Extract the (x, y) coordinate from the center of the cell holding the provided text.  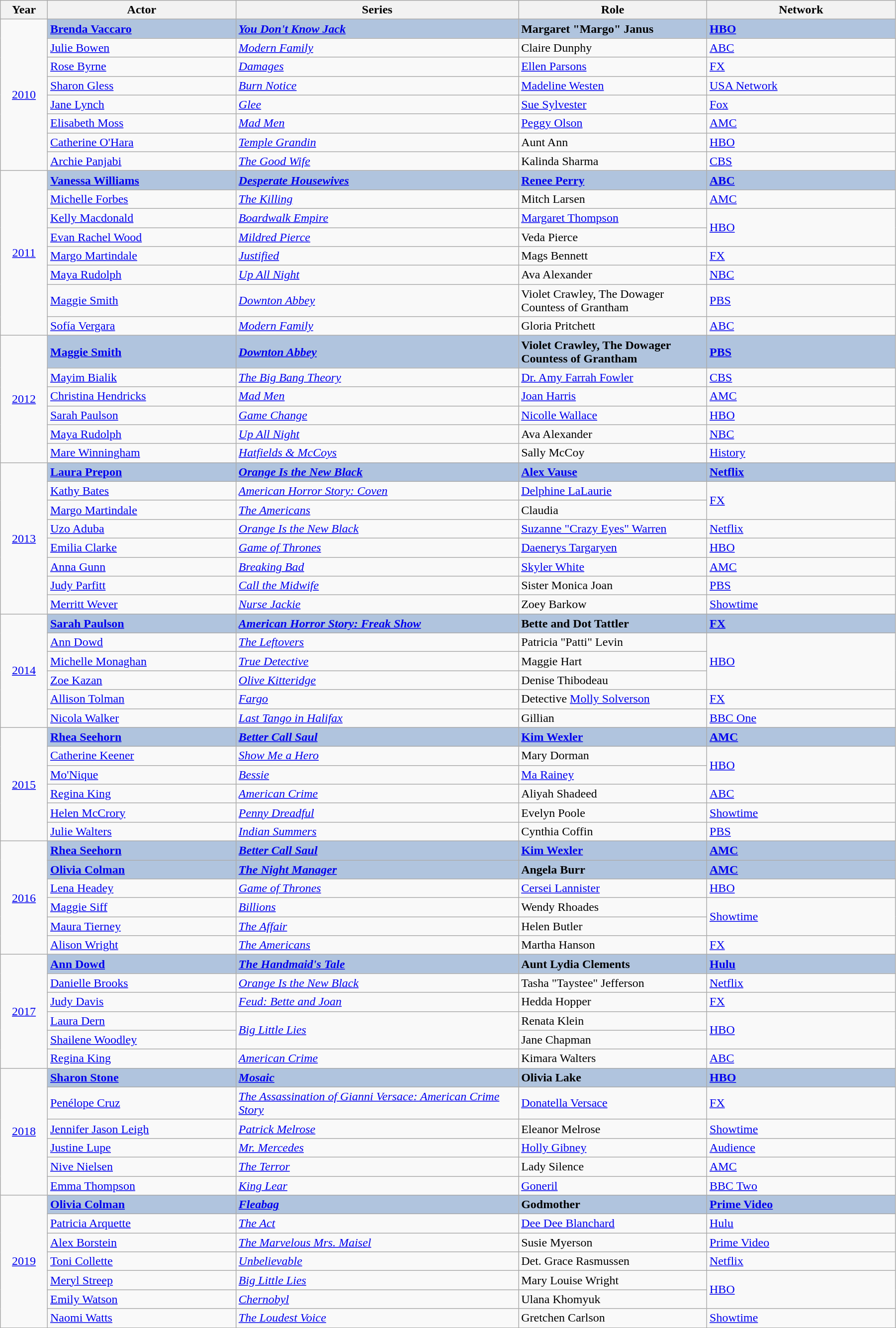
Aliyah Shadeed (613, 794)
The Terror (377, 1166)
Susie Myerson (613, 1242)
Nicolle Wallace (613, 415)
Call the Midwife (377, 586)
Mary Louise Wright (613, 1280)
Ellen Parsons (613, 67)
Sister Monica Joan (613, 586)
Fargo (377, 699)
Holly Gibney (613, 1148)
Network (802, 10)
2019 (24, 1261)
Toni Collette (141, 1261)
Suzanne "Crazy Eyes" Warren (613, 529)
Patricia "Patti" Levin (613, 642)
The Marvelous Mrs. Maisel (377, 1242)
2016 (24, 897)
Mo'Nique (141, 775)
Glee (377, 104)
Last Tango in Halifax (377, 718)
Zoe Kazan (141, 680)
Shailene Woodley (141, 1040)
2015 (24, 784)
Christina Hendricks (141, 396)
Tasha "Taystee" Jefferson (613, 983)
Rose Byrne (141, 67)
Julie Walters (141, 831)
Dr. Amy Farrah Fowler (613, 377)
Zoey Barkow (613, 605)
History (802, 453)
Game Change (377, 415)
Naomi Watts (141, 1318)
Audience (802, 1148)
Penélope Cruz (141, 1103)
Veda Pierce (613, 237)
Lena Headey (141, 888)
Renee Perry (613, 180)
Jane Lynch (141, 104)
Ulana Khomyuk (613, 1299)
2012 (24, 399)
Patricia Arquette (141, 1224)
Dee Dee Blanchard (613, 1224)
2011 (24, 253)
Michelle Forbes (141, 199)
Brenda Vaccaro (141, 29)
Daenerys Targaryen (613, 547)
Year (24, 10)
Patrick Melrose (377, 1129)
Fox (802, 104)
Helen Butler (613, 926)
Peggy Olson (613, 123)
Anna Gunn (141, 566)
Mr. Mercedes (377, 1148)
Mary Dorman (613, 756)
Nive Nielsen (141, 1166)
BBC Two (802, 1186)
Sharon Gless (141, 86)
Sue Sylvester (613, 104)
2017 (24, 1011)
Emilia Clarke (141, 547)
Margaret "Margo" Janus (613, 29)
Breaking Bad (377, 566)
Bette and Dot Tattler (613, 623)
Skyler White (613, 566)
Detective Molly Solverson (613, 699)
Chernobyl (377, 1299)
Delphine LaLaurie (613, 491)
Maggie Hart (613, 661)
Gloria Pritchett (613, 326)
Sharon Stone (141, 1077)
True Detective (377, 661)
Madeline Westen (613, 86)
Series (377, 10)
Evelyn Poole (613, 812)
Alex Vause (613, 472)
Claudia (613, 510)
The Big Bang Theory (377, 377)
Justine Lupe (141, 1148)
Aunt Lydia Clements (613, 964)
Olivia Lake (613, 1077)
Sofía Vergara (141, 326)
Actor (141, 10)
Laura Prepon (141, 472)
Kelly Macdonald (141, 218)
The Good Wife (377, 161)
Jane Chapman (613, 1040)
Danielle Brooks (141, 983)
Archie Panjabi (141, 161)
Mildred Pierce (377, 237)
Evan Rachel Wood (141, 237)
Joan Harris (613, 396)
Mitch Larsen (613, 199)
Burn Notice (377, 86)
Kalinda Sharma (613, 161)
Kathy Bates (141, 491)
Allison Tolman (141, 699)
American Horror Story: Coven (377, 491)
Elisabeth Moss (141, 123)
Godmother (613, 1205)
Catherine Keener (141, 756)
Goneril (613, 1186)
Uzo Aduba (141, 529)
Gillian (613, 718)
Hedda Hopper (613, 1002)
King Lear (377, 1186)
Meryl Streep (141, 1280)
Merritt Wever (141, 605)
Fleabag (377, 1205)
Margaret Thompson (613, 218)
The Night Manager (377, 870)
2010 (24, 95)
Boardwalk Empire (377, 218)
Vanessa Williams (141, 180)
2013 (24, 538)
Denise Thibodeau (613, 680)
Cynthia Coffin (613, 831)
Angela Burr (613, 870)
Alison Wright (141, 945)
2014 (24, 671)
The Leftovers (377, 642)
Billions (377, 907)
Mags Bennett (613, 256)
The Handmaid's Tale (377, 964)
Role (613, 10)
Judy Davis (141, 1002)
Mayim Bialik (141, 377)
USA Network (802, 86)
Emily Watson (141, 1299)
Det. Grace Rasmussen (613, 1261)
Maggie Siff (141, 907)
Cersei Lannister (613, 888)
The Affair (377, 926)
Renata Klein (613, 1021)
Kimara Walters (613, 1059)
Justified (377, 256)
Laura Dern (141, 1021)
Feud: Bette and Joan (377, 1002)
BBC One (802, 718)
Lady Silence (613, 1166)
Wendy Rhoades (613, 907)
Sally McCoy (613, 453)
Emma Thompson (141, 1186)
Michelle Monaghan (141, 661)
Gretchen Carlson (613, 1318)
Olive Kitteridge (377, 680)
Mare Winningham (141, 453)
Damages (377, 67)
Mosaic (377, 1077)
Helen McCrory (141, 812)
Catherine O'Hara (141, 142)
Unbelievable (377, 1261)
Temple Grandin (377, 142)
The Assassination of Gianni Versace: American Crime Story (377, 1103)
You Don't Know Jack (377, 29)
Martha Hanson (613, 945)
The Killing (377, 199)
Hatfields & McCoys (377, 453)
Ma Rainey (613, 775)
Judy Parfitt (141, 586)
Julie Bowen (141, 48)
Eleanor Melrose (613, 1129)
Alex Borstein (141, 1242)
Nicola Walker (141, 718)
Aunt Ann (613, 142)
Indian Summers (377, 831)
Show Me a Hero (377, 756)
American Horror Story: Freak Show (377, 623)
Desperate Housewives (377, 180)
The Loudest Voice (377, 1318)
The Act (377, 1224)
Penny Dreadful (377, 812)
2018 (24, 1132)
Maura Tierney (141, 926)
Jennifer Jason Leigh (141, 1129)
Bessie (377, 775)
Nurse Jackie (377, 605)
Claire Dunphy (613, 48)
Donatella Versace (613, 1103)
